Detect which cell encompasses the target text, then output its [x, y] center coordinate. 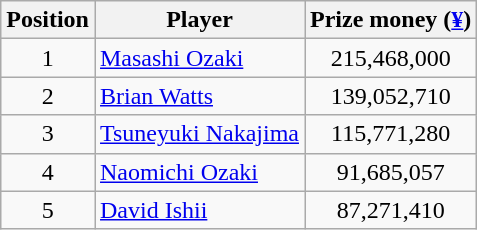
91,685,057 [390, 172]
Tsuneyuki Nakajima [199, 134]
Player [199, 20]
Naomichi Ozaki [199, 172]
3 [48, 134]
139,052,710 [390, 96]
2 [48, 96]
5 [48, 210]
215,468,000 [390, 58]
Position [48, 20]
1 [48, 58]
Prize money (¥) [390, 20]
87,271,410 [390, 210]
Masashi Ozaki [199, 58]
4 [48, 172]
Brian Watts [199, 96]
115,771,280 [390, 134]
David Ishii [199, 210]
